Determine the [X, Y] coordinate at the center of the cell enclosing the given text.  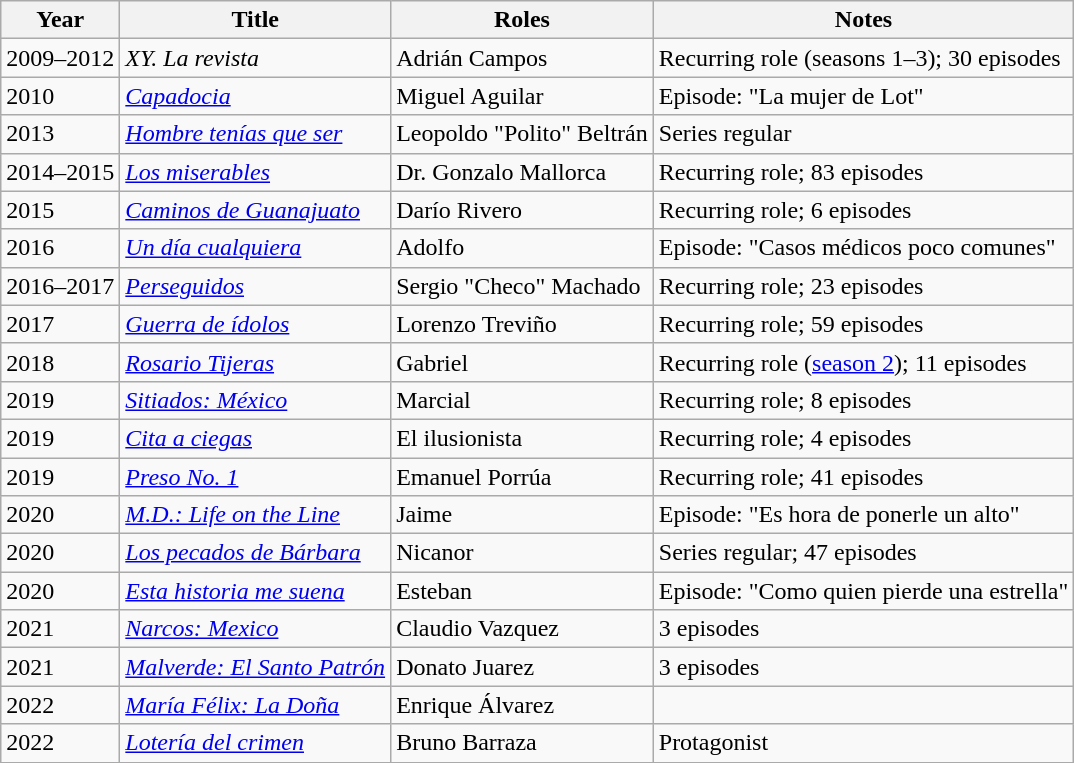
2017 [60, 324]
Jaime [522, 515]
Sitiados: México [256, 400]
2016 [60, 248]
Los miserables [256, 172]
Sergio "Checo" Machado [522, 286]
Caminos de Guanajuato [256, 210]
2014–2015 [60, 172]
Capadocia [256, 96]
Marcial [522, 400]
Year [60, 20]
2010 [60, 96]
Roles [522, 20]
Adrián Campos [522, 58]
Lotería del crimen [256, 743]
Enrique Álvarez [522, 705]
Esta historia me suena [256, 591]
Esteban [522, 591]
Lorenzo Treviño [522, 324]
Emanuel Porrúa [522, 477]
Donato Juarez [522, 667]
Recurring role (season 2); 11 episodes [864, 362]
Nicanor [522, 553]
Episode: "Es hora de ponerle un alto" [864, 515]
Miguel Aguilar [522, 96]
2009–2012 [60, 58]
Episode: "Como quien pierde una estrella" [864, 591]
Recurring role; 8 episodes [864, 400]
Recurring role; 41 episodes [864, 477]
María Félix: La Doña [256, 705]
Series regular [864, 134]
Notes [864, 20]
2013 [60, 134]
Preso No. 1 [256, 477]
Bruno Barraza [522, 743]
Claudio Vazquez [522, 629]
Recurring role; 23 episodes [864, 286]
Recurring role; 59 episodes [864, 324]
2018 [60, 362]
Recurring role; 83 episodes [864, 172]
Episode: "La mujer de Lot" [864, 96]
Los pecados de Bárbara [256, 553]
Title [256, 20]
Malverde: El Santo Patrón [256, 667]
Gabriel [522, 362]
Dr. Gonzalo Mallorca [522, 172]
Adolfo [522, 248]
Series regular; 47 episodes [864, 553]
XY. La revista [256, 58]
Recurring role; 6 episodes [864, 210]
Perseguidos [256, 286]
El ilusionista [522, 438]
Hombre tenías que ser [256, 134]
Recurring role; 4 episodes [864, 438]
2015 [60, 210]
Leopoldo "Polito" Beltrán [522, 134]
Recurring role (seasons 1–3); 30 episodes [864, 58]
Un día cualquiera [256, 248]
Darío Rivero [522, 210]
Cita a ciegas [256, 438]
Protagonist [864, 743]
Rosario Tijeras [256, 362]
Narcos: Mexico [256, 629]
Episode: "Casos médicos poco comunes" [864, 248]
M.D.: Life on the Line [256, 515]
2016–2017 [60, 286]
Guerra de ídolos [256, 324]
